Capture the cell that displays the provided text and extract its (x, y) central coordinate. 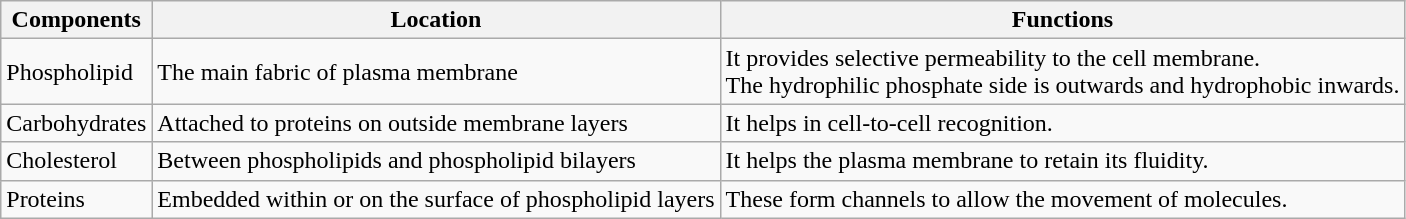
These form channels to allow the movement of molecules. (1062, 199)
Attached to proteins on outside membrane layers (436, 123)
Proteins (76, 199)
Location (436, 20)
It helps in cell-to-cell recognition. (1062, 123)
It helps the plasma membrane to retain its fluidity. (1062, 161)
Phospholipid (76, 72)
Carbohydrates (76, 123)
Components (76, 20)
Between phospholipids and phospholipid bilayers (436, 161)
Embedded within or on the surface of phospholipid layers (436, 199)
It provides selective permeability to the cell membrane.The hydrophilic phosphate side is outwards and hydrophobic inwards. (1062, 72)
Functions (1062, 20)
Cholesterol (76, 161)
The main fabric of plasma membrane (436, 72)
